Provide the (x, y) coordinate of the cell's center where the given text is located.  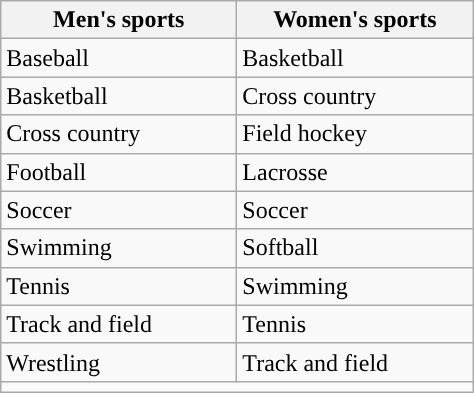
Men's sports (119, 20)
Baseball (119, 58)
Women's sports (355, 20)
Wrestling (119, 362)
Football (119, 172)
Softball (355, 248)
Field hockey (355, 134)
Lacrosse (355, 172)
